Search for the cell housing the specified text and yield its (X, Y) center coordinate. 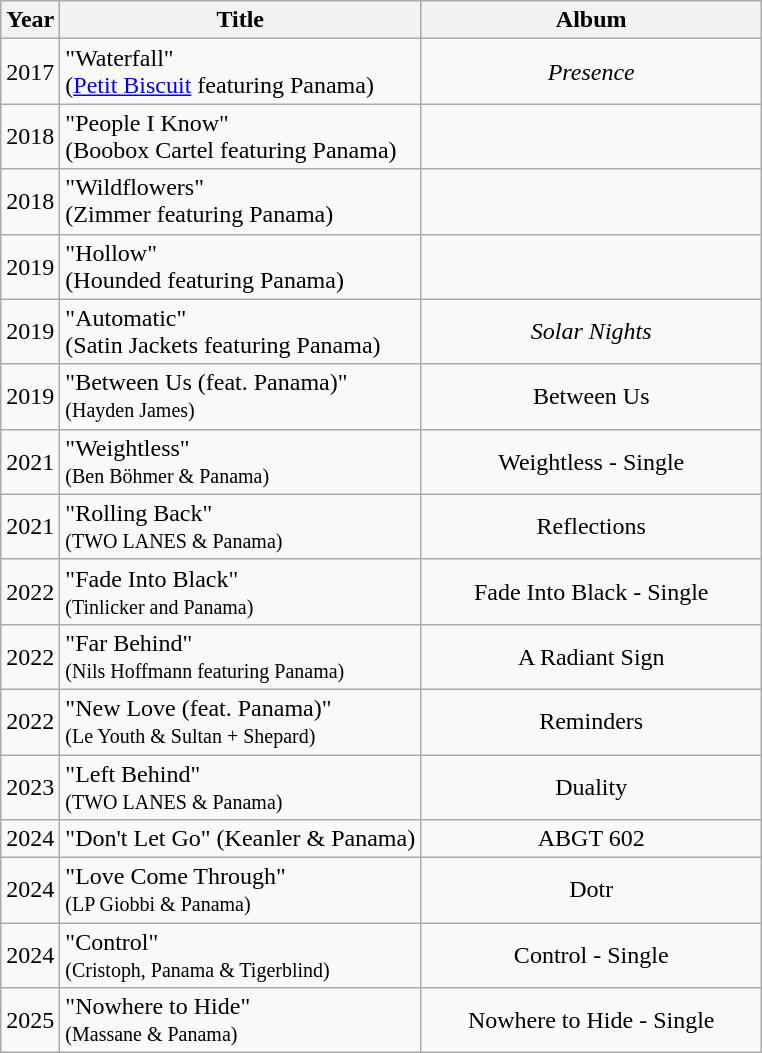
"Weightless"(Ben Böhmer & Panama) (240, 462)
Presence (592, 72)
"Nowhere to Hide"(Massane & Panama) (240, 1020)
"Rolling Back"(TWO LANES & Panama) (240, 526)
"People I Know"(Boobox Cartel featuring Panama) (240, 136)
2025 (30, 1020)
Between Us (592, 396)
Fade Into Black - Single (592, 592)
Title (240, 20)
"Control"(Cristoph, Panama & Tigerblind) (240, 956)
"Between Us (feat. Panama)"(Hayden James) (240, 396)
Year (30, 20)
2017 (30, 72)
Weightless - Single (592, 462)
Nowhere to Hide - Single (592, 1020)
"Automatic"(Satin Jackets featuring Panama) (240, 332)
"Far Behind"(Nils Hoffmann featuring Panama) (240, 656)
"Hollow"(Hounded featuring Panama) (240, 266)
"Love Come Through"(LP Giobbi & Panama) (240, 890)
Dotr (592, 890)
"Wildflowers"(Zimmer featuring Panama) (240, 202)
Control - Single (592, 956)
"Fade Into Black"(Tinlicker and Panama) (240, 592)
Reminders (592, 722)
Album (592, 20)
ABGT 602 (592, 839)
"Left Behind"(TWO LANES & Panama) (240, 786)
"Waterfall"(Petit Biscuit featuring Panama) (240, 72)
Duality (592, 786)
"New Love (feat. Panama)"(Le Youth & Sultan + Shepard) (240, 722)
Reflections (592, 526)
Solar Nights (592, 332)
2023 (30, 786)
A Radiant Sign (592, 656)
"Don't Let Go" (Keanler & Panama) (240, 839)
